Detect which cell encompasses the target text, then output its (x, y) center coordinate. 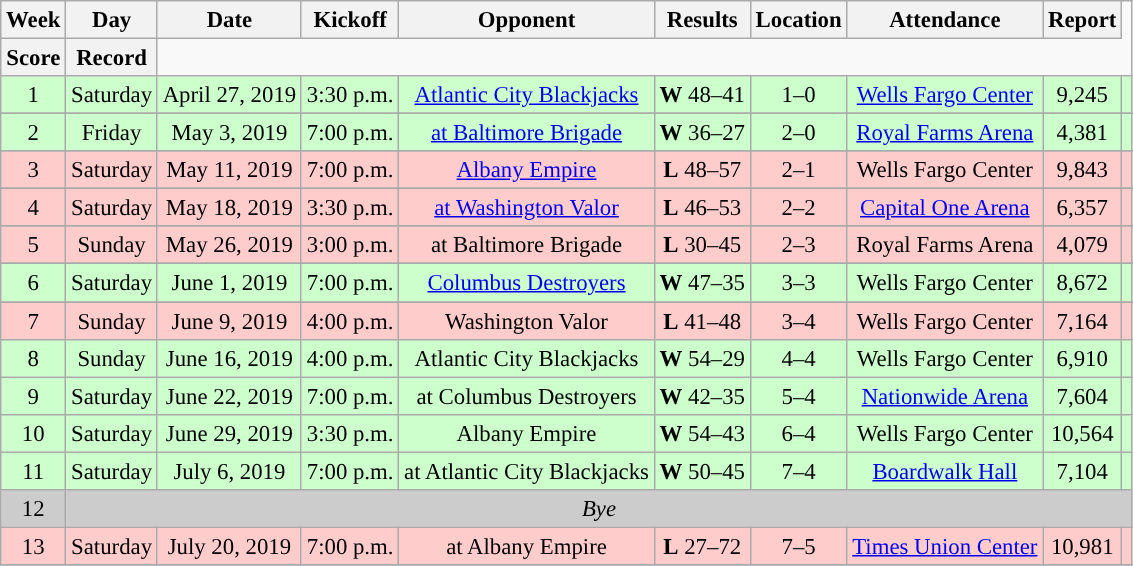
at Columbus Destroyers (526, 396)
June 22, 2019 (229, 396)
9 (34, 396)
9,245 (1082, 95)
Results (702, 20)
7 (34, 321)
10,564 (1082, 433)
11 (34, 471)
2–2 (798, 208)
at Atlantic City Blackjacks (526, 471)
Week (34, 20)
May 11, 2019 (229, 170)
Times Union Center (945, 546)
Record (112, 58)
Attendance (945, 20)
12 (34, 509)
May 26, 2019 (229, 245)
4–4 (798, 358)
L 41–48 (702, 321)
W 50–45 (702, 471)
8,672 (1082, 283)
7,104 (1082, 471)
6–4 (798, 433)
3–3 (798, 283)
Location (798, 20)
7,604 (1082, 396)
Boardwalk Hall (945, 471)
Score (34, 58)
2 (34, 133)
7,164 (1082, 321)
L 48–57 (702, 170)
at Washington Valor (526, 208)
2–1 (798, 170)
Friday (112, 133)
3 (34, 170)
June 9, 2019 (229, 321)
7–5 (798, 546)
Columbus Destroyers (526, 283)
2–3 (798, 245)
13 (34, 546)
July 20, 2019 (229, 546)
9,843 (1082, 170)
April 27, 2019 (229, 95)
at Albany Empire (526, 546)
Opponent (526, 20)
June 1, 2019 (229, 283)
4 (34, 208)
W 54–43 (702, 433)
May 18, 2019 (229, 208)
Day (112, 20)
7–4 (798, 471)
Bye (600, 509)
4,079 (1082, 245)
Washington Valor (526, 321)
W 48–41 (702, 95)
6 (34, 283)
Date (229, 20)
W 42–35 (702, 396)
L 46–53 (702, 208)
W 47–35 (702, 283)
8 (34, 358)
6,910 (1082, 358)
3–4 (798, 321)
5–4 (798, 396)
Nationwide Arena (945, 396)
June 16, 2019 (229, 358)
L 27–72 (702, 546)
May 3, 2019 (229, 133)
3:00 p.m. (350, 245)
2–0 (798, 133)
1–0 (798, 95)
July 6, 2019 (229, 471)
W 36–27 (702, 133)
10 (34, 433)
W 54–29 (702, 358)
Report (1082, 20)
6,357 (1082, 208)
June 29, 2019 (229, 433)
5 (34, 245)
Kickoff (350, 20)
1 (34, 95)
L 30–45 (702, 245)
4,381 (1082, 133)
Capital One Arena (945, 208)
10,981 (1082, 546)
